Extract the [X, Y] coordinate from the center of the cell holding the provided text.  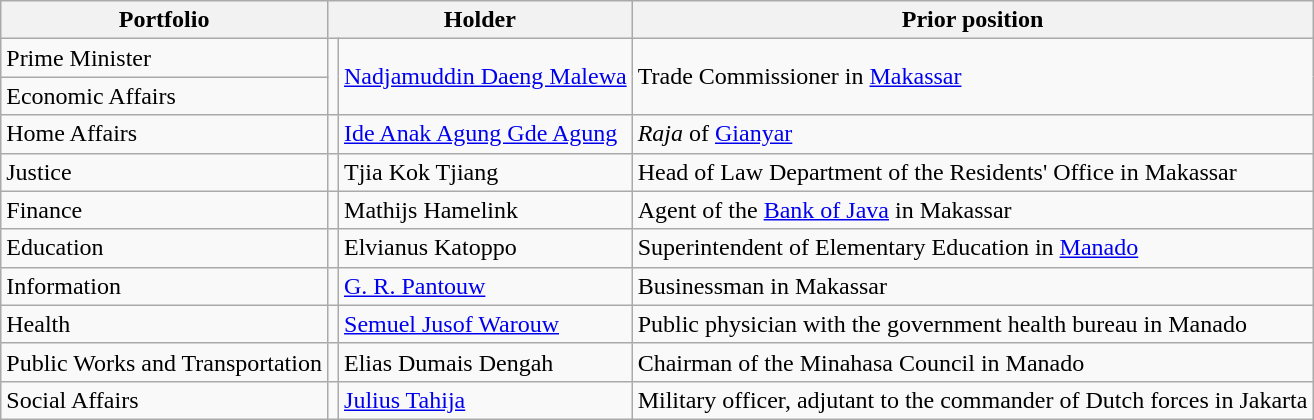
Nadjamuddin Daeng Malewa [486, 77]
Finance [164, 210]
Elias Dumais Dengah [486, 362]
Chairman of the Minahasa Council in Manado [972, 362]
Agent of the Bank of Java in Makassar [972, 210]
Military officer, adjutant to the commander of Dutch forces in Jakarta [972, 400]
Raja of Gianyar [972, 134]
Home Affairs [164, 134]
Portfolio [164, 20]
Superintendent of Elementary Education in Manado [972, 248]
Elvianus Katoppo [486, 248]
Ide Anak Agung Gde Agung [486, 134]
Public physician with the government health bureau in Manado [972, 324]
Businessman in Makassar [972, 286]
Public Works and Transportation [164, 362]
Head of Law Department of the Residents' Office in Makassar [972, 172]
Julius Tahija [486, 400]
Information [164, 286]
Semuel Jusof Warouw [486, 324]
Holder [480, 20]
Trade Commissioner in Makassar [972, 77]
Prime Minister [164, 58]
G. R. Pantouw [486, 286]
Mathijs Hamelink [486, 210]
Education [164, 248]
Prior position [972, 20]
Social Affairs [164, 400]
Health [164, 324]
Economic Affairs [164, 96]
Tjia Kok Tjiang [486, 172]
Justice [164, 172]
